Determine the [X, Y] coordinate at the center of the cell enclosing the given text.  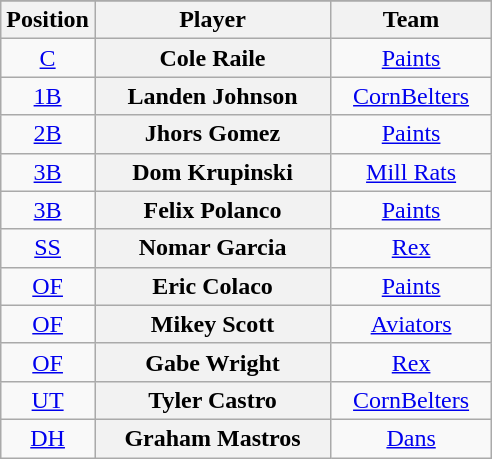
Dom Krupinski [212, 172]
Eric Colaco [212, 286]
C [48, 58]
Gabe Wright [212, 362]
Nomar Garcia [212, 248]
Position [48, 20]
Player [212, 20]
Felix Polanco [212, 210]
Team [412, 20]
Aviators [412, 324]
Cole Raile [212, 58]
DH [48, 438]
Jhors Gomez [212, 134]
1B [48, 96]
Tyler Castro [212, 400]
SS [48, 248]
Landen Johnson [212, 96]
Graham Mastros [212, 438]
Mill Rats [412, 172]
UT [48, 400]
Dans [412, 438]
2B [48, 134]
Mikey Scott [212, 324]
